Extract the [x, y] coordinate from the center of the cell holding the provided text.  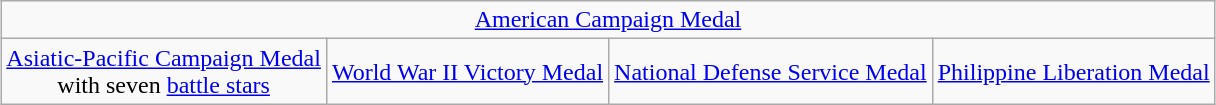
Asiatic-Pacific Campaign Medalwith seven battle stars [164, 72]
World War II Victory Medal [467, 72]
Philippine Liberation Medal [1074, 72]
American Campaign Medal [608, 20]
National Defense Service Medal [771, 72]
